Extract the [x, y] coordinate from the center of the cell holding the provided text.  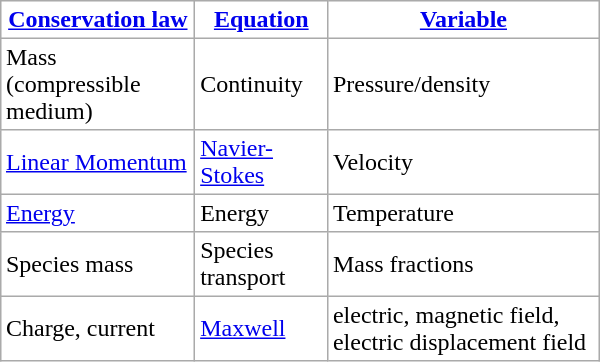
Pressure/density [464, 84]
Species transport [262, 264]
Temperature [464, 213]
Maxwell [262, 328]
Linear Momentum [98, 162]
Mass (compressible medium) [98, 84]
Variable [464, 20]
Navier-Stokes [262, 162]
Velocity [464, 162]
Charge, current [98, 328]
Equation [262, 20]
Continuity [262, 84]
Conservation law [98, 20]
Species mass [98, 264]
Mass fractions [464, 264]
electric, magnetic field, electric displacement field [464, 328]
